From the cell containing the given text, extract its center point as [x, y] coordinate. 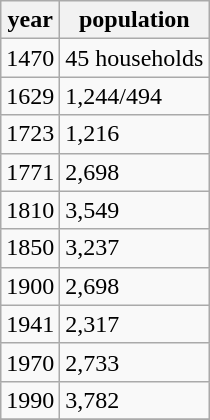
1,244/494 [134, 96]
2,317 [134, 324]
year [30, 20]
3,549 [134, 210]
1771 [30, 172]
1850 [30, 248]
population [134, 20]
1470 [30, 58]
45 households [134, 58]
1970 [30, 362]
1941 [30, 324]
3,237 [134, 248]
1990 [30, 400]
3,782 [134, 400]
1810 [30, 210]
2,733 [134, 362]
1629 [30, 96]
1723 [30, 134]
1,216 [134, 134]
1900 [30, 286]
